From the cell containing the given text, extract its center point as [X, Y] coordinate. 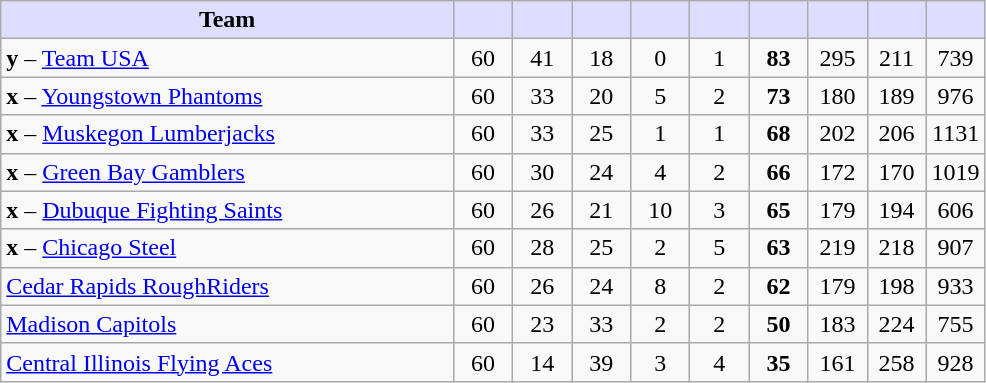
933 [956, 286]
18 [602, 58]
1131 [956, 134]
x – Green Bay Gamblers [228, 172]
211 [896, 58]
83 [778, 58]
928 [956, 362]
755 [956, 324]
258 [896, 362]
606 [956, 210]
21 [602, 210]
172 [838, 172]
739 [956, 58]
206 [896, 134]
x – Chicago Steel [228, 248]
189 [896, 96]
66 [778, 172]
907 [956, 248]
161 [838, 362]
Cedar Rapids RoughRiders [228, 286]
20 [602, 96]
35 [778, 362]
198 [896, 286]
183 [838, 324]
28 [542, 248]
180 [838, 96]
224 [896, 324]
62 [778, 286]
23 [542, 324]
x – Youngstown Phantoms [228, 96]
50 [778, 324]
41 [542, 58]
x – Dubuque Fighting Saints [228, 210]
10 [660, 210]
219 [838, 248]
39 [602, 362]
Central Illinois Flying Aces [228, 362]
218 [896, 248]
8 [660, 286]
976 [956, 96]
14 [542, 362]
1019 [956, 172]
x – Muskegon Lumberjacks [228, 134]
295 [838, 58]
0 [660, 58]
63 [778, 248]
194 [896, 210]
202 [838, 134]
y – Team USA [228, 58]
30 [542, 172]
73 [778, 96]
170 [896, 172]
Madison Capitols [228, 324]
Team [228, 20]
65 [778, 210]
68 [778, 134]
